Return (X, Y) of the center of cell containing provided text 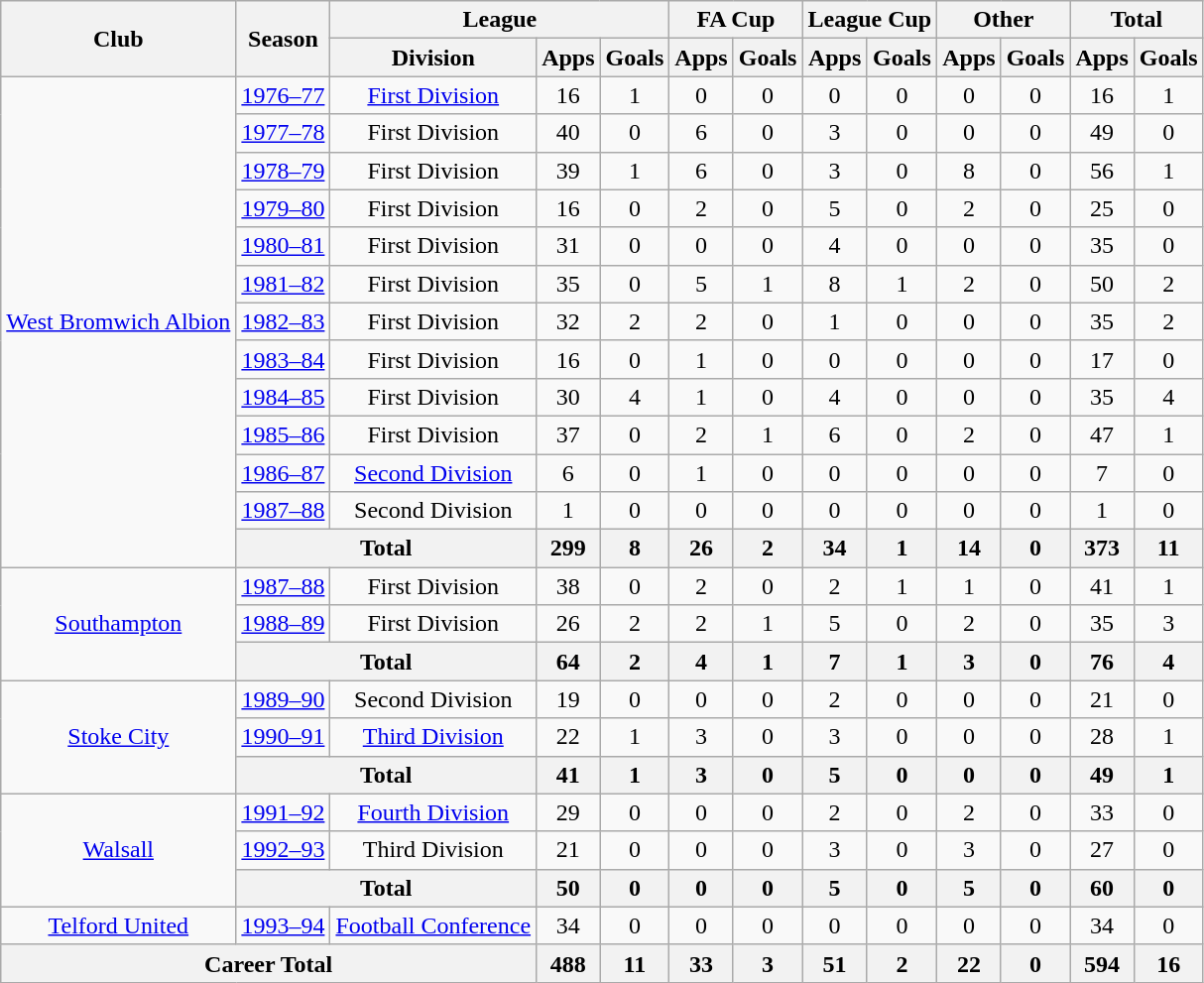
51 (835, 963)
1979–80 (284, 208)
League (500, 20)
1983–84 (284, 359)
19 (568, 699)
1980–81 (284, 246)
1986–87 (284, 473)
38 (568, 586)
Career Total (269, 963)
30 (568, 397)
1976–77 (284, 95)
299 (568, 549)
60 (1102, 888)
56 (1102, 171)
1993–94 (284, 925)
1984–85 (284, 397)
32 (568, 321)
1977–78 (284, 133)
27 (1102, 850)
Other (1004, 20)
West Bromwich Albion (119, 321)
Stoke City (119, 737)
25 (1102, 208)
Season (284, 39)
Division (433, 58)
Southampton (119, 624)
14 (969, 549)
29 (568, 812)
47 (1102, 434)
373 (1102, 549)
League Cup (870, 20)
17 (1102, 359)
1992–93 (284, 850)
1988–89 (284, 624)
1991–92 (284, 812)
Telford United (119, 925)
488 (568, 963)
31 (568, 246)
28 (1102, 737)
40 (568, 133)
FA Cup (736, 20)
Walsall (119, 850)
Fourth Division (433, 812)
76 (1102, 662)
1981–82 (284, 284)
39 (568, 171)
64 (568, 662)
1989–90 (284, 699)
1978–79 (284, 171)
Club (119, 39)
1985–86 (284, 434)
Football Conference (433, 925)
1990–91 (284, 737)
1982–83 (284, 321)
37 (568, 434)
594 (1102, 963)
